Identify which cell holds the provided text, then report its [X, Y] central coordinate. 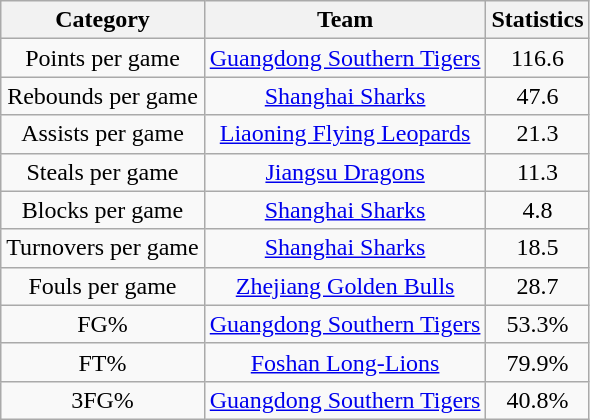
Jiangsu Dragons [345, 172]
Turnovers per game [102, 248]
FT% [102, 362]
116.6 [538, 58]
FG% [102, 324]
Statistics [538, 20]
18.5 [538, 248]
3FG% [102, 400]
40.8% [538, 400]
Assists per game [102, 134]
Steals per game [102, 172]
Zhejiang Golden Bulls [345, 286]
Foshan Long-Lions [345, 362]
11.3 [538, 172]
Liaoning Flying Leopards [345, 134]
53.3% [538, 324]
Points per game [102, 58]
47.6 [538, 96]
79.9% [538, 362]
4.8 [538, 210]
28.7 [538, 286]
Team [345, 20]
Rebounds per game [102, 96]
Category [102, 20]
Fouls per game [102, 286]
21.3 [538, 134]
Blocks per game [102, 210]
